Return the (x, y) coordinate for the center point of the cell that contains the specified text.  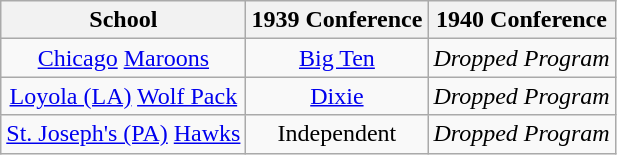
St. Joseph's (PA) Hawks (124, 134)
1940 Conference (522, 20)
Dixie (337, 96)
School (124, 20)
Chicago Maroons (124, 58)
Independent (337, 134)
1939 Conference (337, 20)
Big Ten (337, 58)
Loyola (LA) Wolf Pack (124, 96)
